Extract the (X, Y) coordinate from the center of the cell holding the provided text.  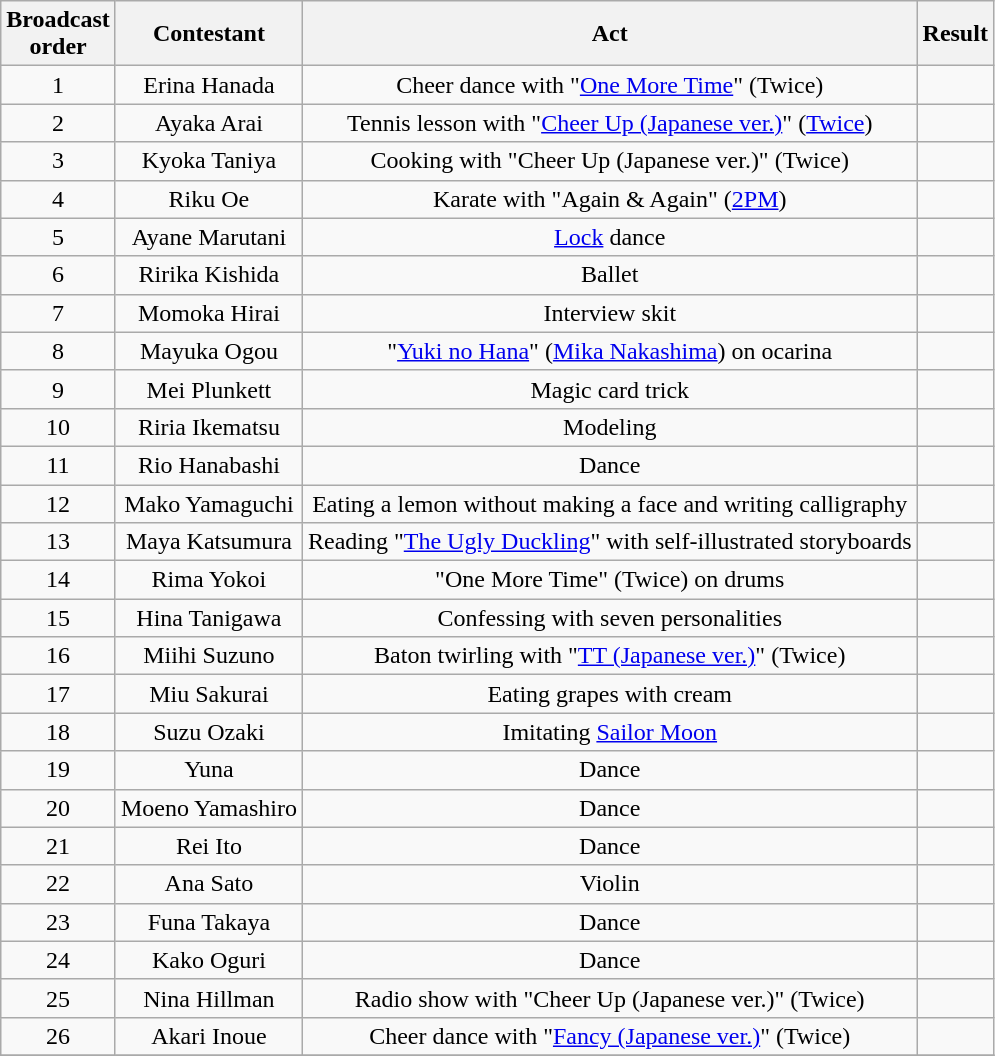
Rio Hanabashi (208, 465)
4 (58, 199)
Ana Sato (208, 884)
Akari Inoue (208, 1036)
Moeno Yamashiro (208, 808)
Tennis lesson with "Cheer Up (Japanese ver.)" (Twice) (610, 123)
24 (58, 960)
Magic card trick (610, 389)
15 (58, 618)
Hina Tanigawa (208, 618)
Violin (610, 884)
6 (58, 275)
8 (58, 351)
26 (58, 1036)
Ririka Kishida (208, 275)
Rei Ito (208, 846)
23 (58, 922)
3 (58, 161)
10 (58, 427)
Lock dance (610, 237)
9 (58, 389)
Cheer dance with "One More Time" (Twice) (610, 85)
Eating grapes with cream (610, 694)
20 (58, 808)
Result (955, 34)
Maya Katsumura (208, 542)
2 (58, 123)
21 (58, 846)
Cooking with "Cheer Up (Japanese ver.)" (Twice) (610, 161)
17 (58, 694)
Momoka Hirai (208, 313)
Interview skit (610, 313)
Mei Plunkett (208, 389)
"Yuki no Hana" (Mika Nakashima) on ocarina (610, 351)
Miu Sakurai (208, 694)
Funa Takaya (208, 922)
Baton twirling with "TT (Japanese ver.)" (Twice) (610, 656)
Ayane Marutani (208, 237)
Modeling (610, 427)
5 (58, 237)
25 (58, 998)
Suzu Ozaki (208, 732)
Ayaka Arai (208, 123)
Karate with "Again & Again" (2PM) (610, 199)
Cheer dance with "Fancy (Japanese ver.)" (Twice) (610, 1036)
18 (58, 732)
Imitating Sailor Moon (610, 732)
Nina Hillman (208, 998)
Act (610, 34)
22 (58, 884)
1 (58, 85)
"One More Time" (Twice) on drums (610, 580)
16 (58, 656)
Yuna (208, 770)
Mako Yamaguchi (208, 503)
Rima Yokoi (208, 580)
14 (58, 580)
Ballet (610, 275)
12 (58, 503)
Mayuka Ogou (208, 351)
Riria Ikematsu (208, 427)
Confessing with seven personalities (610, 618)
Broadcastorder (58, 34)
11 (58, 465)
19 (58, 770)
Erina Hanada (208, 85)
7 (58, 313)
Eating a lemon without making a face and writing calligraphy (610, 503)
Riku Oe (208, 199)
13 (58, 542)
Radio show with "Cheer Up (Japanese ver.)" (Twice) (610, 998)
Contestant (208, 34)
Miihi Suzuno (208, 656)
Kyoka Taniya (208, 161)
Reading "The Ugly Duckling" with self-illustrated storyboards (610, 542)
Kako Oguri (208, 960)
